Find where the given text appears and provide that cell's center as (x, y) coordinate. 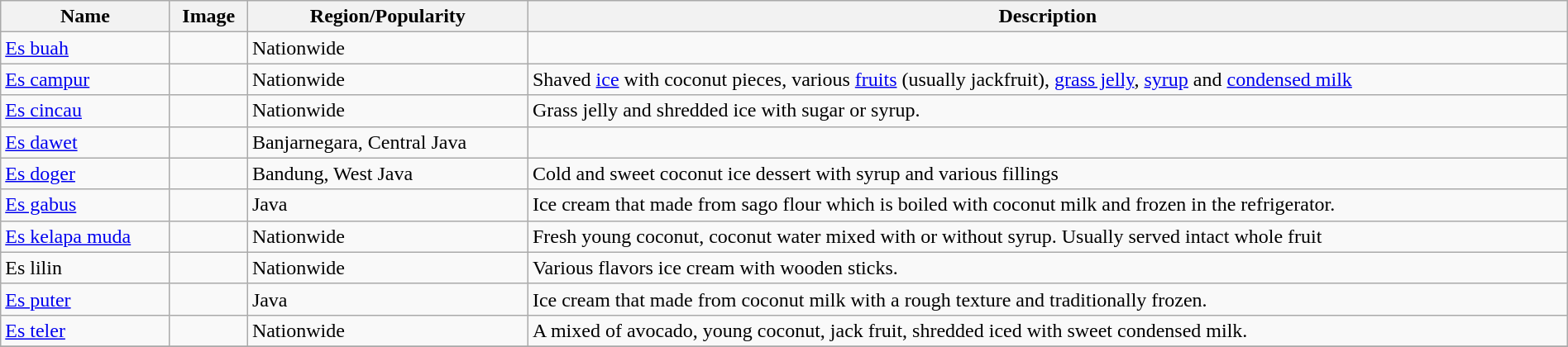
Fresh young coconut, coconut water mixed with or without syrup. Usually served intact whole fruit (1047, 236)
Ice cream that made from coconut milk with a rough texture and traditionally frozen. (1047, 299)
Shaved ice with coconut pieces, various fruits (usually jackfruit), grass jelly, syrup and condensed milk (1047, 79)
Bandung, West Java (387, 173)
Es campur (85, 79)
Ice cream that made from sago flour which is boiled with coconut milk and frozen in the refrigerator. (1047, 205)
Description (1047, 17)
Banjarnegara, Central Java (387, 142)
Es teler (85, 330)
Various flavors ice cream with wooden sticks. (1047, 268)
Es lilin (85, 268)
Name (85, 17)
Es dawet (85, 142)
Image (208, 17)
Es kelapa muda (85, 236)
Region/Popularity (387, 17)
Es puter (85, 299)
Es doger (85, 173)
A mixed of avocado, young coconut, jack fruit, shredded iced with sweet condensed milk. (1047, 330)
Es gabus (85, 205)
Es buah (85, 48)
Grass jelly and shredded ice with sugar or syrup. (1047, 111)
Es cincau (85, 111)
Cold and sweet coconut ice dessert with syrup and various fillings (1047, 173)
